Search for the cell housing the specified text and yield its [x, y] center coordinate. 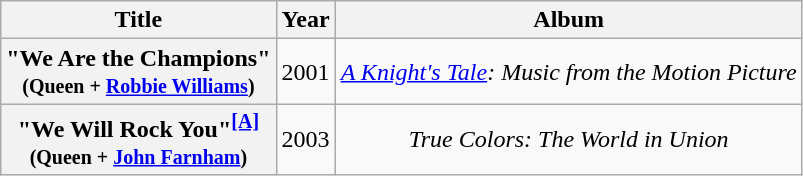
Album [568, 20]
Year [306, 20]
True Colors: The World in Union [568, 140]
"We Will Rock You"[A](Queen + John Farnham) [138, 140]
A Knight's Tale: Music from the Motion Picture [568, 72]
"We Are the Champions"(Queen + Robbie Williams) [138, 72]
Title [138, 20]
2003 [306, 140]
2001 [306, 72]
